Return the (x, y) coordinate for the center point of the cell that contains the specified text.  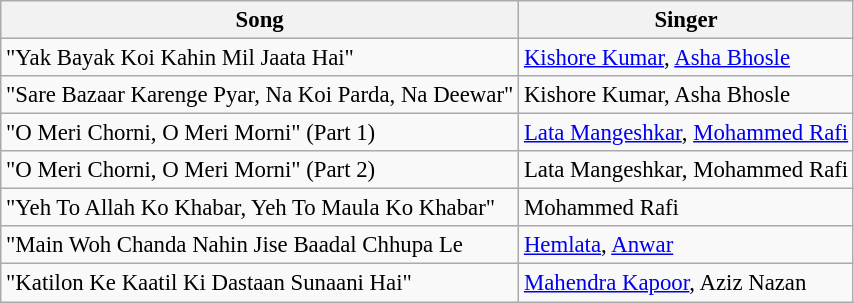
"O Meri Chorni, O Meri Morni" (Part 2) (260, 170)
Song (260, 20)
"O Meri Chorni, O Meri Morni" (Part 1) (260, 133)
Hemlata, Anwar (686, 245)
Mohammed Rafi (686, 208)
Mahendra Kapoor, Aziz Nazan (686, 283)
"Sare Bazaar Karenge Pyar, Na Koi Parda, Na Deewar" (260, 95)
"Katilon Ke Kaatil Ki Dastaan Sunaani Hai" (260, 283)
"Main Woh Chanda Nahin Jise Baadal Chhupa Le (260, 245)
Singer (686, 20)
"Yeh To Allah Ko Khabar, Yeh To Maula Ko Khabar" (260, 208)
"Yak Bayak Koi Kahin Mil Jaata Hai" (260, 58)
